Find where the given text appears and provide that cell's center as (X, Y) coordinate. 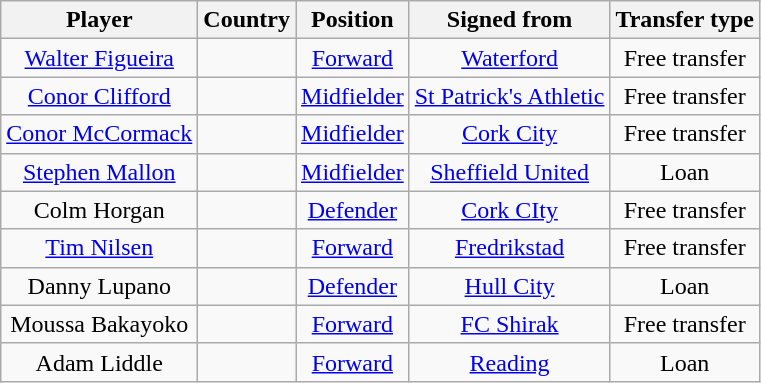
Conor McCormack (100, 134)
Player (100, 20)
Stephen Mallon (100, 172)
Conor Clifford (100, 96)
Danny Lupano (100, 286)
Fredrikstad (510, 248)
Tim Nilsen (100, 248)
Position (353, 20)
Transfer type (684, 20)
Colm Horgan (100, 210)
Country (247, 20)
Reading (510, 362)
Cork CIty (510, 210)
St Patrick's Athletic (510, 96)
Hull City (510, 286)
Sheffield United (510, 172)
FC Shirak (510, 324)
Walter Figueira (100, 58)
Moussa Bakayoko (100, 324)
Waterford (510, 58)
Signed from (510, 20)
Cork City (510, 134)
Adam Liddle (100, 362)
